Output the (X, Y) coordinate of the center of the cell containing the given text.  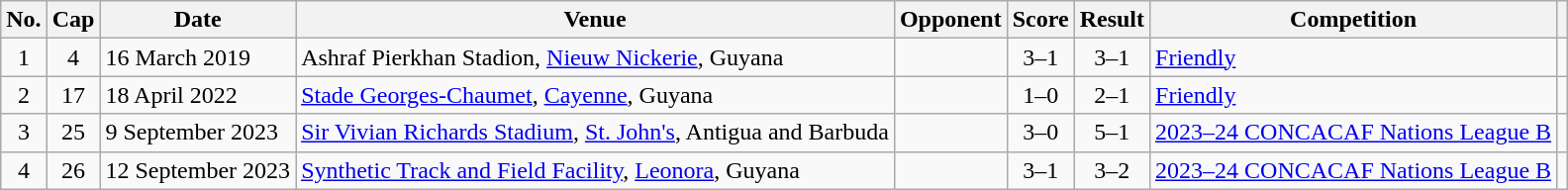
Competition (1354, 20)
3–2 (1112, 170)
26 (73, 170)
1 (24, 57)
Result (1112, 20)
Stade Georges-Chaumet, Cayenne, Guyana (596, 95)
5–1 (1112, 133)
Sir Vivian Richards Stadium, St. John's, Antigua and Barbuda (596, 133)
Cap (73, 20)
1–0 (1040, 95)
2 (24, 95)
3–0 (1040, 133)
12 September 2023 (198, 170)
16 March 2019 (198, 57)
Score (1040, 20)
9 September 2023 (198, 133)
Date (198, 20)
Ashraf Pierkhan Stadion, Nieuw Nickerie, Guyana (596, 57)
No. (24, 20)
Venue (596, 20)
17 (73, 95)
25 (73, 133)
Synthetic Track and Field Facility, Leonora, Guyana (596, 170)
2–1 (1112, 95)
18 April 2022 (198, 95)
3 (24, 133)
Opponent (950, 20)
